Return [X, Y] of the center of cell containing provided text 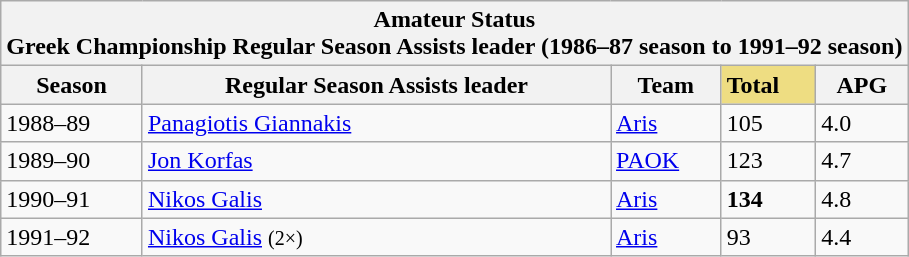
Season [72, 85]
1989–90 [72, 161]
4.0 [862, 123]
Total [768, 85]
Jon Korfas [376, 161]
Team [666, 85]
1991–92 [72, 237]
123 [768, 161]
4.8 [862, 199]
APG [862, 85]
1988–89 [72, 123]
4.7 [862, 161]
1990–91 [72, 199]
4.4 [862, 237]
Nikos Galis (2×) [376, 237]
Amateur StatusGreek Championship Regular Season Assists leader (1986–87 season to 1991–92 season) [454, 34]
105 [768, 123]
134 [768, 199]
Panagiotis Giannakis [376, 123]
93 [768, 237]
PAOK [666, 161]
Nikos Galis [376, 199]
Regular Season Assists leader [376, 85]
